From the cell containing the given text, extract its center point as [X, Y] coordinate. 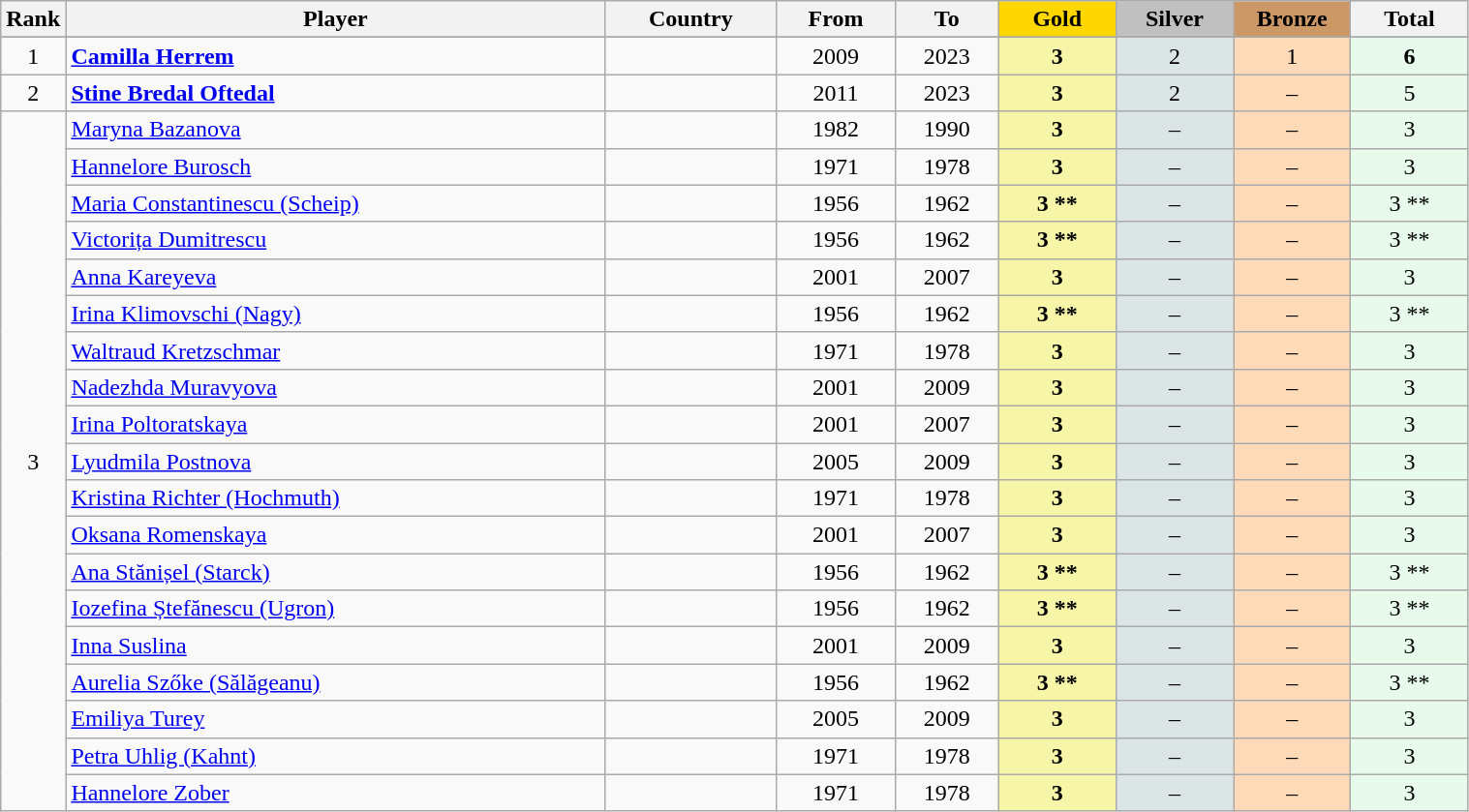
Total [1410, 19]
Emiliya Turey [335, 719]
Country [691, 19]
2011 [837, 93]
1990 [947, 130]
Petra Uhlig (Kahnt) [335, 756]
Nadezhda Muravyova [335, 387]
6 [1410, 56]
Rank [33, 19]
To [947, 19]
Hannelore Zober [335, 793]
Player [335, 19]
Ana Stănișel (Starck) [335, 572]
Irina Poltoratskaya [335, 424]
Camilla Herrem [335, 56]
5 [1410, 93]
Oksana Romenskaya [335, 535]
Victorița Dumitrescu [335, 240]
Maria Constantinescu (Scheip) [335, 203]
Gold [1057, 19]
Iozefina Ștefănescu (Ugron) [335, 609]
Silver [1174, 19]
Aurelia Szőke (Sălăgeanu) [335, 682]
1982 [837, 130]
Stine Bredal Oftedal [335, 93]
Bronze [1292, 19]
Kristina Richter (Hochmuth) [335, 498]
Inna Suslina [335, 646]
Hannelore Burosch [335, 166]
From [837, 19]
Lyudmila Postnova [335, 462]
Irina Klimovschi (Nagy) [335, 314]
Anna Kareyeva [335, 277]
Maryna Bazanova [335, 130]
Waltraud Kretzschmar [335, 350]
